Output the [x, y] coordinate of the center of the cell containing the given text.  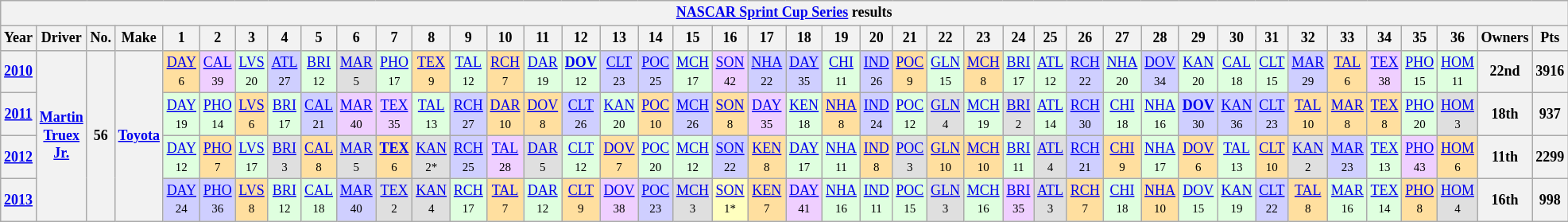
TEX6 [394, 157]
25 [1051, 38]
19 [842, 38]
937 [1550, 115]
ATL27 [285, 72]
2011 [19, 115]
TEX38 [1384, 72]
10 [505, 38]
DOV38 [619, 200]
CAL8 [319, 157]
2010 [19, 72]
DAR10 [505, 115]
TEX8 [1384, 115]
DOV15 [1198, 200]
998 [1550, 200]
POC3 [910, 157]
SON1* [730, 200]
LVS8 [251, 200]
TEX13 [1384, 157]
DAR19 [543, 72]
31 [1272, 38]
ATL12 [1051, 72]
NHA11 [842, 157]
ATL3 [1051, 200]
KEN8 [767, 157]
MCH16 [983, 200]
24 [1019, 38]
Martin Truex Jr. [61, 135]
RCH27 [468, 115]
GLN15 [946, 72]
DOV7 [619, 157]
CLT22 [1272, 200]
DAY12 [181, 157]
Owners [1505, 38]
MCH8 [983, 72]
NHA10 [1160, 200]
LVS6 [251, 115]
NHA17 [1160, 157]
DAY17 [804, 157]
GLN10 [946, 157]
KEN18 [804, 115]
SON22 [730, 157]
POC23 [656, 200]
30 [1237, 38]
36 [1458, 38]
MAR16 [1348, 200]
KAN4 [432, 200]
Make [138, 38]
KAN2* [432, 157]
2 [218, 38]
HOM3 [1458, 115]
3916 [1550, 72]
TEX14 [1384, 200]
15 [693, 38]
26 [1085, 38]
TEX2 [394, 200]
28 [1160, 38]
22 [946, 38]
POC25 [656, 72]
NHA22 [767, 72]
13 [619, 38]
NASCAR Sprint Cup Series results [784, 13]
GLN3 [946, 200]
CLT10 [1272, 157]
TEX35 [394, 115]
CLT15 [1272, 72]
CHI11 [842, 72]
IND26 [876, 72]
TAL10 [1308, 115]
MAR8 [1348, 115]
SON8 [730, 115]
PHO7 [218, 157]
33 [1348, 38]
18th [1505, 115]
Driver [61, 38]
BRI11 [1019, 157]
3 [251, 38]
12 [582, 38]
2012 [19, 157]
Toyota [138, 135]
DAR5 [543, 157]
17 [767, 38]
ATL4 [1051, 157]
RCH25 [468, 157]
PHO43 [1419, 157]
DOV34 [1160, 72]
2013 [19, 200]
Pts [1550, 38]
11 [543, 38]
POC20 [656, 157]
6 [356, 38]
DAY19 [181, 115]
HOM11 [1458, 72]
1 [181, 38]
CLT26 [582, 115]
BRI3 [285, 157]
5 [319, 38]
56 [100, 135]
DAR12 [543, 200]
21 [910, 38]
23 [983, 38]
KAN36 [1237, 115]
TAL28 [505, 157]
HOM6 [1458, 157]
CLT9 [582, 200]
CAL21 [319, 115]
PHO17 [394, 72]
RCH22 [1085, 72]
POC9 [910, 72]
KEN7 [767, 200]
MCH3 [693, 200]
22nd [1505, 72]
DAY41 [804, 200]
DAY24 [181, 200]
14 [656, 38]
HOM4 [1458, 200]
RCH30 [1085, 115]
8 [432, 38]
TAL8 [1308, 200]
TAL6 [1348, 72]
2299 [1550, 157]
DOV6 [1198, 157]
35 [1419, 38]
TAL12 [468, 72]
11th [1505, 157]
BRI2 [1019, 115]
PHO36 [218, 200]
CAL39 [218, 72]
MAR29 [1308, 72]
GLN4 [946, 115]
LVS17 [251, 157]
RCH17 [468, 200]
32 [1308, 38]
16th [1505, 200]
POC15 [910, 200]
CHI9 [1122, 157]
7 [394, 38]
NHA20 [1122, 72]
DOV12 [582, 72]
MCH12 [693, 157]
MCH26 [693, 115]
9 [468, 38]
18 [804, 38]
IND8 [876, 157]
CLT12 [582, 157]
No. [100, 38]
RCH21 [1085, 157]
IND11 [876, 200]
27 [1122, 38]
POC12 [910, 115]
DOV8 [543, 115]
POC10 [656, 115]
KAN19 [1237, 200]
DOV30 [1198, 115]
TEX9 [432, 72]
MCH19 [983, 115]
DAY6 [181, 72]
4 [285, 38]
BRI35 [1019, 200]
LVS20 [251, 72]
16 [730, 38]
ATL14 [1051, 115]
NHA8 [842, 115]
29 [1198, 38]
MCH17 [693, 72]
34 [1384, 38]
20 [876, 38]
PHO14 [218, 115]
Year [19, 38]
IND24 [876, 115]
PHO8 [1419, 200]
PHO20 [1419, 115]
TAL7 [505, 200]
MAR23 [1348, 157]
SON42 [730, 72]
KAN2 [1308, 157]
MCH10 [983, 157]
PHO15 [1419, 72]
